From the cell containing the given text, extract its center point as [X, Y] coordinate. 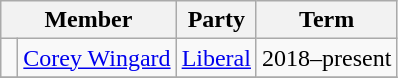
Term [326, 20]
2018–present [326, 58]
Member [88, 20]
Party [216, 20]
Corey Wingard [97, 58]
Liberal [216, 58]
